For the text-containing cell, return its midpoint in (x, y) coordinate format. 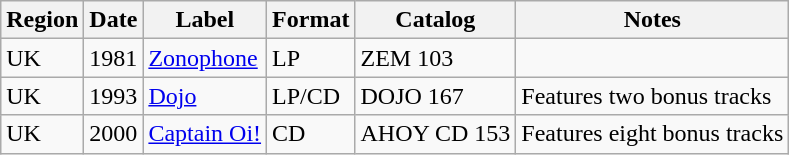
Catalog (436, 20)
2000 (114, 134)
Captain Oi! (205, 134)
Features eight bonus tracks (652, 134)
CD (311, 134)
Region (42, 20)
Format (311, 20)
1981 (114, 58)
Zonophone (205, 58)
Features two bonus tracks (652, 96)
Label (205, 20)
LP (311, 58)
ZEM 103 (436, 58)
AHOY CD 153 (436, 134)
1993 (114, 96)
Notes (652, 20)
LP/CD (311, 96)
Date (114, 20)
Dojo (205, 96)
DOJO 167 (436, 96)
